Capture the cell that displays the provided text and extract its (x, y) central coordinate. 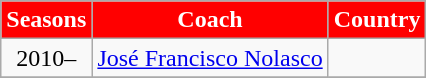
Country (377, 20)
Seasons (46, 20)
2010– (46, 58)
Coach (210, 20)
José Francisco Nolasco (210, 58)
